Capture the cell that displays the provided text and extract its [X, Y] central coordinate. 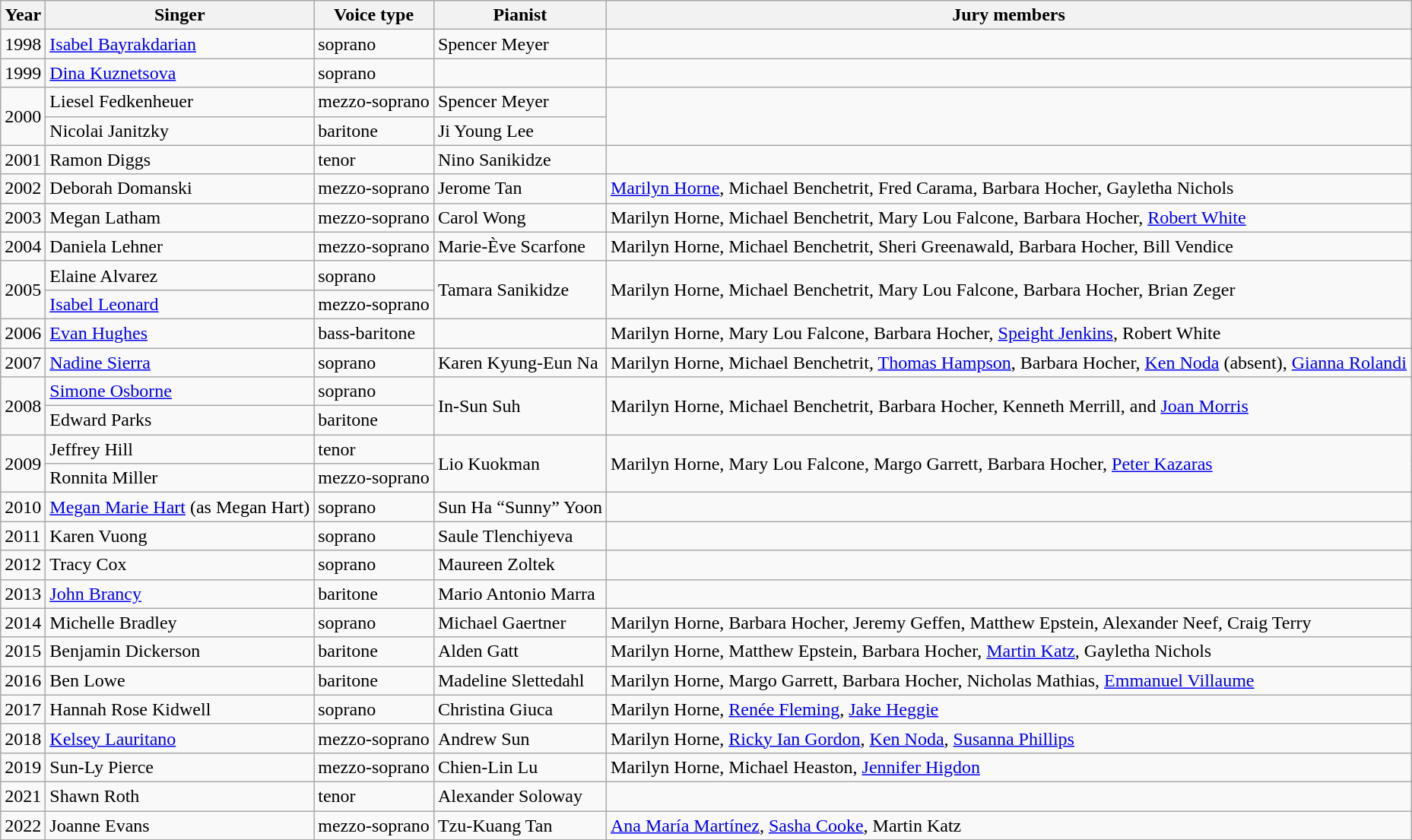
2005 [23, 290]
Tamara Sanikidze [520, 290]
Christina Giuca [520, 709]
Ana María Martínez, Sasha Cooke, Martin Katz [1008, 825]
Year [23, 15]
Marilyn Horne, Michael Benchetrit, Mary Lou Falcone, Barbara Hocher, Brian Zeger [1008, 290]
Liesel Fedkenheuer [179, 102]
2012 [23, 565]
2019 [23, 767]
Karen Kyung-Eun Na [520, 363]
Megan Latham [179, 217]
Simone Osborne [179, 391]
2010 [23, 507]
Tracy Cox [179, 565]
Lio Kuokman [520, 464]
Pianist [520, 15]
Michael Gaertner [520, 623]
Megan Marie Hart (as Megan Hart) [179, 507]
2013 [23, 594]
Karen Vuong [179, 536]
Evan Hughes [179, 333]
Nino Sanikidze [520, 160]
Sun-Ly Pierce [179, 767]
2000 [23, 116]
Marie-Ève Scarfone [520, 246]
2018 [23, 738]
2016 [23, 680]
Benjamin Dickerson [179, 651]
Jerome Tan [520, 189]
Andrew Sun [520, 738]
2008 [23, 406]
1998 [23, 44]
Isabel Bayrakdarian [179, 44]
Chien-Lin Lu [520, 767]
2006 [23, 333]
Voice type [374, 15]
Elaine Alvarez [179, 275]
Alexander Soloway [520, 796]
2022 [23, 825]
2017 [23, 709]
Shawn Roth [179, 796]
Marilyn Horne, Mary Lou Falcone, Barbara Hocher, Speight Jenkins, Robert White [1008, 333]
1999 [23, 73]
2015 [23, 651]
2009 [23, 464]
Maureen Zoltek [520, 565]
Edward Parks [179, 420]
Joanne Evans [179, 825]
Marilyn Horne, Margo Garrett, Barbara Hocher, Nicholas Mathias, Emmanuel Villaume [1008, 680]
Dina Kuznetsova [179, 73]
Marilyn Horne, Michael Benchetrit, Sheri Greenawald, Barbara Hocher, Bill Vendice [1008, 246]
bass-baritone [374, 333]
Daniela Lehner [179, 246]
Deborah Domanski [179, 189]
2007 [23, 363]
Marilyn Horne, Michael Heaston, Jennifer Higdon [1008, 767]
Ji Young Lee [520, 131]
Michelle Bradley [179, 623]
Marilyn Horne, Michael Benchetrit, Fred Carama, Barbara Hocher, Gayletha Nichols [1008, 189]
Marilyn Horne, Barbara Hocher, Jeremy Geffen, Matthew Epstein, Alexander Neef, Craig Terry [1008, 623]
Marilyn Horne, Ricky Ian Gordon, Ken Noda, Susanna Phillips [1008, 738]
In-Sun Suh [520, 406]
Saule Tlenchiyeva [520, 536]
Madeline Slettedahl [520, 680]
Nicolai Janitzky [179, 131]
Marilyn Horne, Matthew Epstein, Barbara Hocher, Martin Katz, Gayletha Nichols [1008, 651]
Marilyn Horne, Michael Benchetrit, Barbara Hocher, Kenneth Merrill, and Joan Morris [1008, 406]
Ramon Diggs [179, 160]
2021 [23, 796]
Sun Ha “Sunny” Yoon [520, 507]
Nadine Sierra [179, 363]
2014 [23, 623]
2002 [23, 189]
Carol Wong [520, 217]
Mario Antonio Marra [520, 594]
Jury members [1008, 15]
2011 [23, 536]
Singer [179, 15]
Marilyn Horne, Renée Fleming, Jake Heggie [1008, 709]
Marilyn Horne, Michael Benchetrit, Mary Lou Falcone, Barbara Hocher, Robert White [1008, 217]
John Brancy [179, 594]
Marilyn Horne, Michael Benchetrit, Thomas Hampson, Barbara Hocher, Ken Noda (absent), Gianna Rolandi [1008, 363]
Tzu-Kuang Tan [520, 825]
Marilyn Horne, Mary Lou Falcone, Margo Garrett, Barbara Hocher, Peter Kazaras [1008, 464]
Isabel Leonard [179, 304]
2004 [23, 246]
Ronnita Miller [179, 478]
Kelsey Lauritano [179, 738]
Jeffrey Hill [179, 449]
Ben Lowe [179, 680]
2001 [23, 160]
Hannah Rose Kidwell [179, 709]
Alden Gatt [520, 651]
2003 [23, 217]
